Pinpoint the cell where the given text exists, returning its (X, Y) midpoint coordinate. 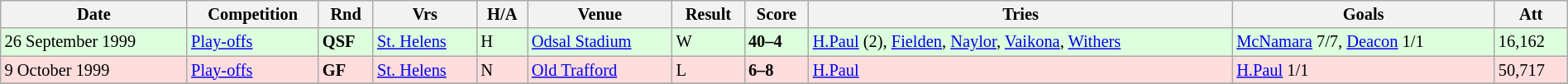
6–8 (777, 70)
Vrs (425, 14)
GF (346, 70)
Venue (600, 14)
H.Paul (1021, 70)
50,717 (1531, 70)
H.Paul (2), Fielden, Naylor, Vaikona, Withers (1021, 42)
H (502, 42)
40–4 (777, 42)
Result (708, 14)
Old Trafford (600, 70)
H.Paul 1/1 (1363, 70)
Goals (1363, 14)
Competition (253, 14)
9 October 1999 (94, 70)
N (502, 70)
Date (94, 14)
Score (777, 14)
H/A (502, 14)
Rnd (346, 14)
W (708, 42)
McNamara 7/7, Deacon 1/1 (1363, 42)
16,162 (1531, 42)
26 September 1999 (94, 42)
L (708, 70)
Att (1531, 14)
Odsal Stadium (600, 42)
Tries (1021, 14)
QSF (346, 42)
